Extract the [x, y] coordinate from the center of the cell holding the provided text.  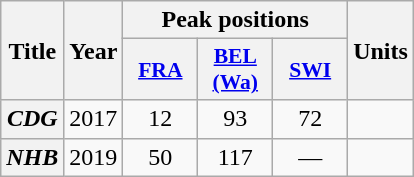
Year [94, 50]
BEL (Wa) [236, 70]
93 [236, 119]
12 [160, 119]
2017 [94, 119]
Peak positions [236, 20]
SWI [310, 70]
50 [160, 157]
CDG [32, 119]
2019 [94, 157]
NHB [32, 157]
— [310, 157]
FRA [160, 70]
Units [381, 50]
Title [32, 50]
117 [236, 157]
72 [310, 119]
